Pinpoint the cell where the given text exists, returning its (x, y) midpoint coordinate. 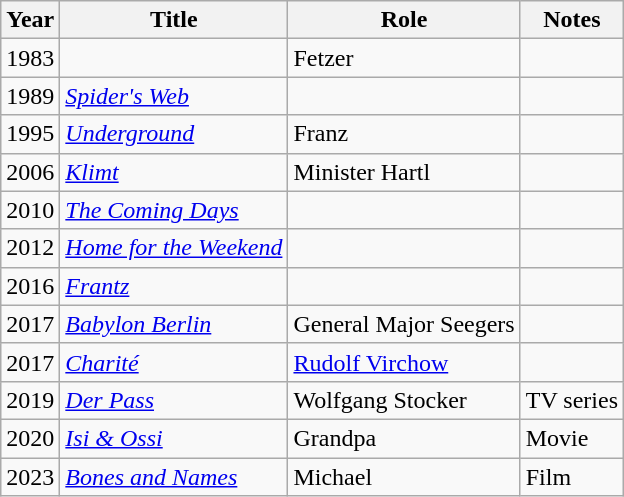
Babylon Berlin (174, 324)
Home for the Weekend (174, 248)
Michael (404, 477)
Charité (174, 362)
2019 (30, 400)
Der Pass (174, 400)
Year (30, 20)
Minister Hartl (404, 172)
Fetzer (404, 58)
1983 (30, 58)
Notes (572, 20)
Role (404, 20)
Bones and Names (174, 477)
Isi & Ossi (174, 438)
Title (174, 20)
2012 (30, 248)
The Coming Days (174, 210)
2006 (30, 172)
Grandpa (404, 438)
2010 (30, 210)
Underground (174, 134)
Klimt (174, 172)
Wolfgang Stocker (404, 400)
Rudolf Virchow (404, 362)
Film (572, 477)
TV series (572, 400)
General Major Seegers (404, 324)
2023 (30, 477)
2016 (30, 286)
2020 (30, 438)
1995 (30, 134)
Movie (572, 438)
Franz (404, 134)
Spider's Web (174, 96)
Frantz (174, 286)
1989 (30, 96)
